Extract the [x, y] coordinate from the center of the cell holding the provided text.  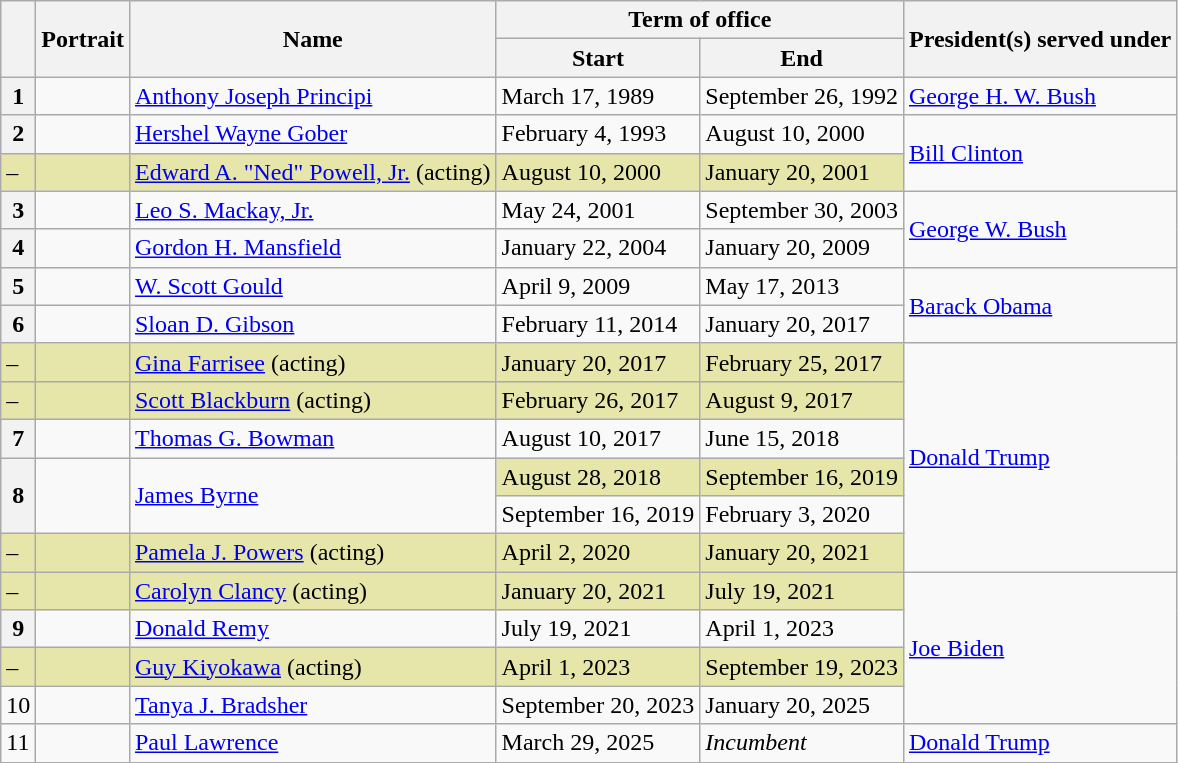
Joe Biden [1040, 648]
10 [18, 705]
Bill Clinton [1040, 153]
April 9, 2009 [598, 286]
George W. Bush [1040, 229]
Incumbent [802, 743]
Scott Blackburn (acting) [312, 400]
Edward A. "Ned" Powell, Jr. (acting) [312, 172]
George H. W. Bush [1040, 96]
September 20, 2023 [598, 705]
Barack Obama [1040, 305]
August 28, 2018 [598, 477]
February 25, 2017 [802, 362]
May 17, 2013 [802, 286]
4 [18, 248]
September 30, 2003 [802, 210]
Name [312, 39]
Thomas G. Bowman [312, 438]
February 11, 2014 [598, 324]
May 24, 2001 [598, 210]
11 [18, 743]
January 22, 2004 [598, 248]
January 20, 2009 [802, 248]
Paul Lawrence [312, 743]
Start [598, 58]
6 [18, 324]
August 10, 2017 [598, 438]
1 [18, 96]
Carolyn Clancy (acting) [312, 591]
Guy Kiyokawa (acting) [312, 667]
Hershel Wayne Gober [312, 134]
Pamela J. Powers (acting) [312, 553]
September 26, 1992 [802, 96]
Tanya J. Bradsher [312, 705]
February 3, 2020 [802, 515]
February 4, 1993 [598, 134]
January 20, 2001 [802, 172]
7 [18, 438]
January 20, 2025 [802, 705]
Gina Farrisee (acting) [312, 362]
April 2, 2020 [598, 553]
March 29, 2025 [598, 743]
June 15, 2018 [802, 438]
9 [18, 629]
September 19, 2023 [802, 667]
Anthony Joseph Principi [312, 96]
Portrait [83, 39]
August 9, 2017 [802, 400]
W. Scott Gould [312, 286]
February 26, 2017 [598, 400]
2 [18, 134]
5 [18, 286]
Leo S. Mackay, Jr. [312, 210]
Sloan D. Gibson [312, 324]
8 [18, 496]
Donald Remy [312, 629]
Gordon H. Mansfield [312, 248]
March 17, 1989 [598, 96]
End [802, 58]
President(s) served under [1040, 39]
James Byrne [312, 496]
Term of office [700, 20]
3 [18, 210]
